Capture the cell that displays the provided text and extract its [X, Y] central coordinate. 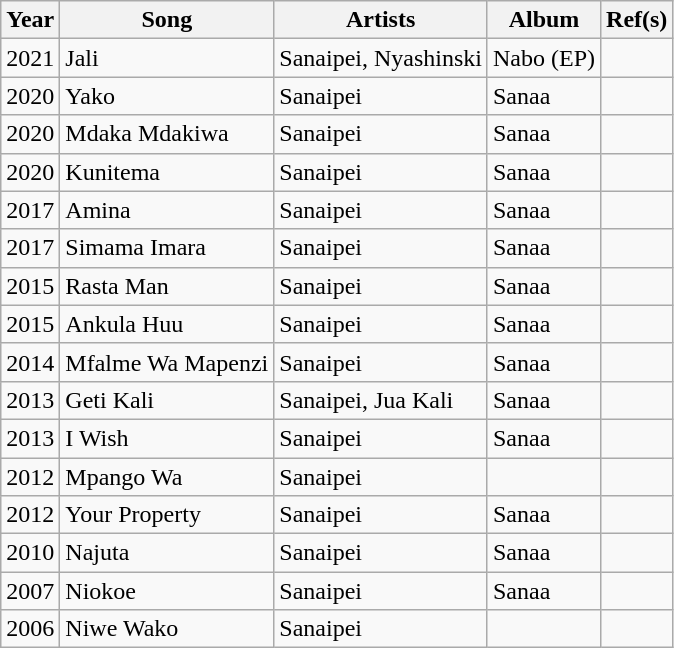
Nabo (EP) [544, 58]
Ankula Huu [167, 324]
Geti Kali [167, 400]
Ref(s) [637, 20]
Jali [167, 58]
Kunitema [167, 172]
Your Property [167, 515]
2006 [30, 629]
Year [30, 20]
2010 [30, 553]
I Wish [167, 438]
2007 [30, 591]
Yako [167, 96]
Sanaipei, Nyashinski [381, 58]
2014 [30, 362]
Mdaka Mdakiwa [167, 134]
Song [167, 20]
Simama Imara [167, 248]
Artists [381, 20]
2021 [30, 58]
Rasta Man [167, 286]
Album [544, 20]
Niokoe [167, 591]
Najuta [167, 553]
Amina [167, 210]
Sanaipei, Jua Kali [381, 400]
Mpango Wa [167, 477]
Niwe Wako [167, 629]
Mfalme Wa Mapenzi [167, 362]
